From the cell containing the given text, extract its center point as [X, Y] coordinate. 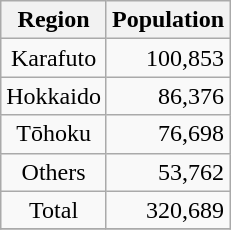
Hokkaido [54, 96]
53,762 [168, 172]
Total [54, 210]
Karafuto [54, 58]
Others [54, 172]
Region [54, 20]
86,376 [168, 96]
76,698 [168, 134]
100,853 [168, 58]
320,689 [168, 210]
Population [168, 20]
Tōhoku [54, 134]
